For the text-containing cell, return its midpoint in (X, Y) coordinate format. 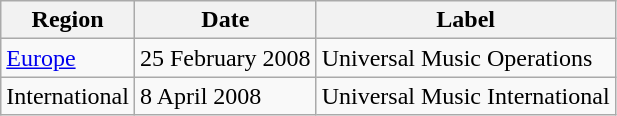
Europe (68, 58)
Universal Music Operations (466, 58)
Region (68, 20)
Date (225, 20)
Label (466, 20)
Universal Music International (466, 96)
8 April 2008 (225, 96)
25 February 2008 (225, 58)
International (68, 96)
